Determine the (X, Y) coordinate at the center of the cell enclosing the given text.  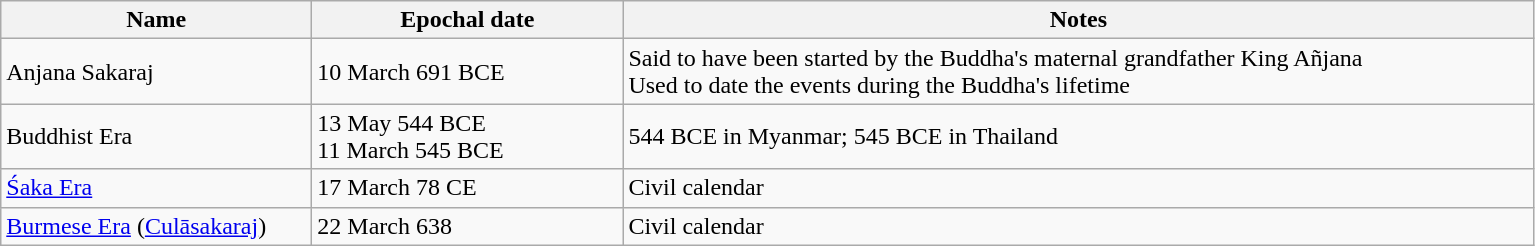
544 BCE in Myanmar; 545 BCE in Thailand (1078, 136)
17 March 78 CE (468, 188)
Burmese Era (Culāsakaraj) (156, 226)
Anjana Sakaraj (156, 72)
Name (156, 20)
Notes (1078, 20)
22 March 638 (468, 226)
Said to have been started by the Buddha's maternal grandfather King Añjana Used to date the events during the Buddha's lifetime (1078, 72)
Buddhist Era (156, 136)
Epochal date (468, 20)
13 May 544 BCE 11 March 545 BCE (468, 136)
Śaka Era (156, 188)
10 March 691 BCE (468, 72)
